Capture the cell that displays the provided text and extract its [x, y] central coordinate. 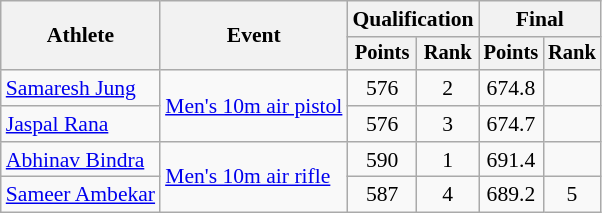
3 [448, 124]
Men's 10m air pistol [254, 106]
Athlete [80, 36]
Jaspal Rana [80, 124]
5 [572, 195]
Abhinav Bindra [80, 160]
Final [540, 19]
587 [382, 195]
Qualification [412, 19]
Samaresh Jung [80, 88]
Sameer Ambekar [80, 195]
674.8 [511, 88]
2 [448, 88]
Event [254, 36]
691.4 [511, 160]
Men's 10m air rifle [254, 178]
590 [382, 160]
689.2 [511, 195]
674.7 [511, 124]
4 [448, 195]
1 [448, 160]
